Output the (X, Y) coordinate of the center of the cell containing the given text.  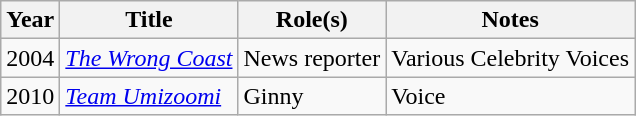
Role(s) (312, 20)
Year (30, 20)
Ginny (312, 96)
2010 (30, 96)
Voice (510, 96)
News reporter (312, 58)
Various Celebrity Voices (510, 58)
2004 (30, 58)
Notes (510, 20)
Team Umizoomi (149, 96)
The Wrong Coast (149, 58)
Title (149, 20)
